For the text-containing cell, return its midpoint in (X, Y) coordinate format. 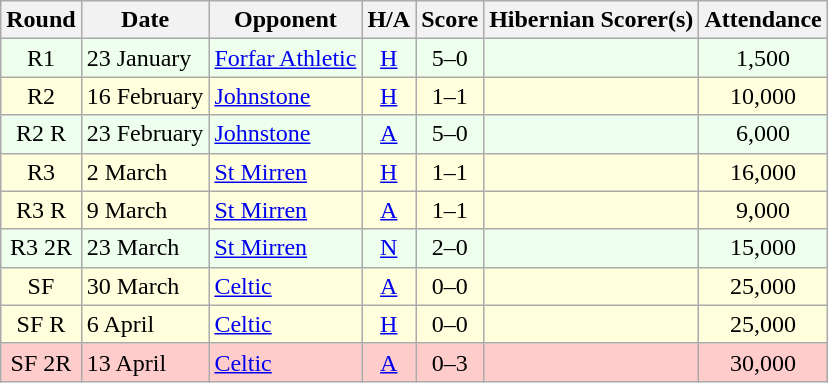
Opponent (286, 20)
R1 (41, 58)
Forfar Athletic (286, 58)
Hibernian Scorer(s) (592, 20)
R3 R (41, 210)
9 March (145, 210)
0–3 (450, 362)
23 January (145, 58)
6 April (145, 324)
30 March (145, 286)
SF R (41, 324)
R3 2R (41, 248)
2–0 (450, 248)
9,000 (763, 210)
6,000 (763, 134)
SF (41, 286)
16,000 (763, 172)
R2 R (41, 134)
23 March (145, 248)
SF 2R (41, 362)
Round (41, 20)
N (389, 248)
10,000 (763, 96)
13 April (145, 362)
R2 (41, 96)
1,500 (763, 58)
2 March (145, 172)
16 February (145, 96)
R3 (41, 172)
15,000 (763, 248)
Attendance (763, 20)
Score (450, 20)
30,000 (763, 362)
Date (145, 20)
H/A (389, 20)
23 February (145, 134)
